Return [X, Y] of the center of cell containing provided text 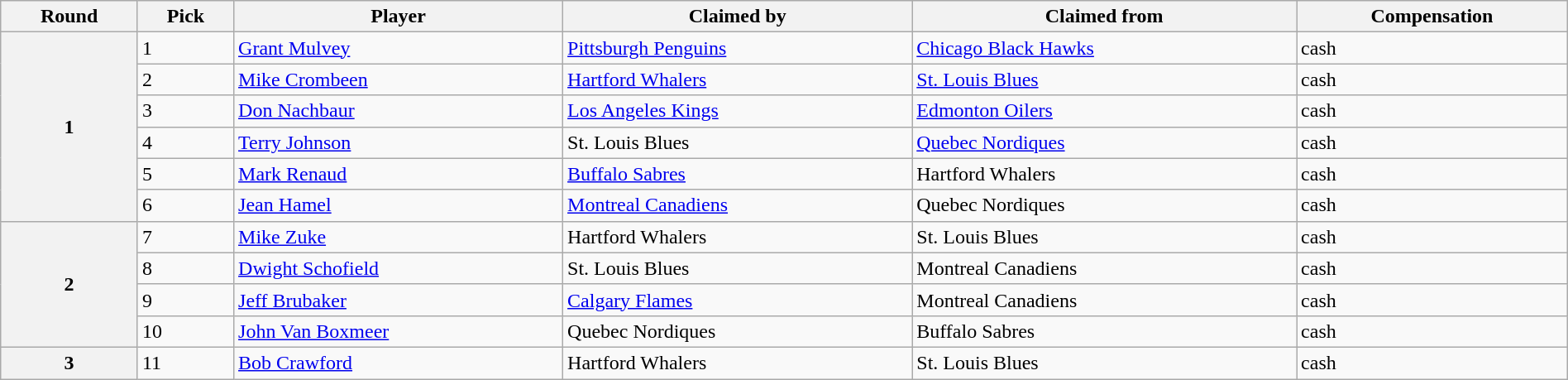
Don Nachbaur [399, 111]
Mike Zuke [399, 237]
7 [185, 237]
Player [399, 17]
Claimed from [1105, 17]
Dwight Schofield [399, 268]
Terry Johnson [399, 142]
Bob Crawford [399, 363]
John Van Boxmeer [399, 331]
Compensation [1432, 17]
Pittsburgh Penguins [738, 48]
Edmonton Oilers [1105, 111]
Jeff Brubaker [399, 300]
Round [69, 17]
Pick [185, 17]
Calgary Flames [738, 300]
Claimed by [738, 17]
Jean Hamel [399, 205]
8 [185, 268]
9 [185, 300]
Los Angeles Kings [738, 111]
5 [185, 174]
4 [185, 142]
Chicago Black Hawks [1105, 48]
6 [185, 205]
Mark Renaud [399, 174]
Grant Mulvey [399, 48]
10 [185, 331]
11 [185, 363]
Mike Crombeen [399, 79]
